Pinpoint the cell where the given text exists, returning its (X, Y) midpoint coordinate. 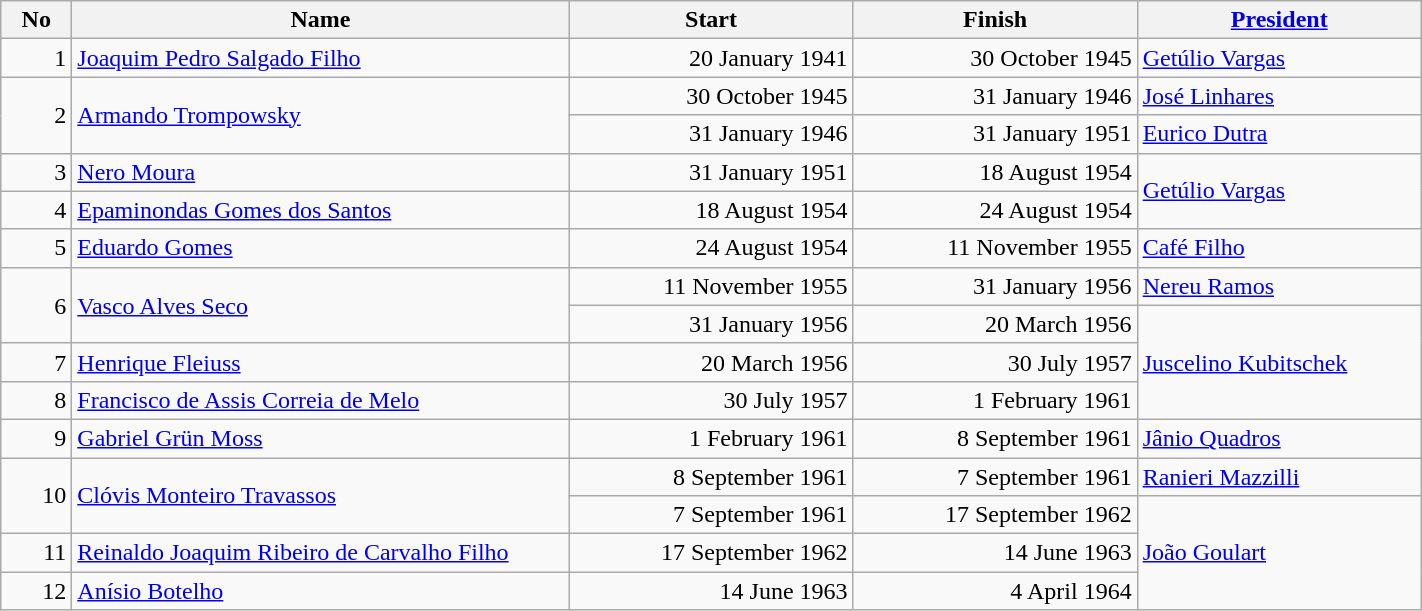
João Goulart (1279, 553)
Juscelino Kubitschek (1279, 362)
José Linhares (1279, 96)
Francisco de Assis Correia de Melo (320, 400)
1 (36, 58)
Reinaldo Joaquim Ribeiro de Carvalho Filho (320, 553)
Finish (995, 20)
Eduardo Gomes (320, 248)
8 (36, 400)
Jânio Quadros (1279, 438)
2 (36, 115)
7 (36, 362)
Eurico Dutra (1279, 134)
4 (36, 210)
Clóvis Monteiro Travassos (320, 496)
No (36, 20)
11 (36, 553)
Epaminondas Gomes dos Santos (320, 210)
3 (36, 172)
Joaquim Pedro Salgado Filho (320, 58)
10 (36, 496)
Henrique Fleiuss (320, 362)
5 (36, 248)
Name (320, 20)
Vasco Alves Seco (320, 305)
12 (36, 591)
9 (36, 438)
President (1279, 20)
4 April 1964 (995, 591)
Nero Moura (320, 172)
Gabriel Grün Moss (320, 438)
20 January 1941 (711, 58)
6 (36, 305)
Start (711, 20)
Nereu Ramos (1279, 286)
Ranieri Mazzilli (1279, 477)
Anísio Botelho (320, 591)
Café Filho (1279, 248)
Armando Trompowsky (320, 115)
